Determine the (x, y) coordinate at the center of the cell enclosing the given text.  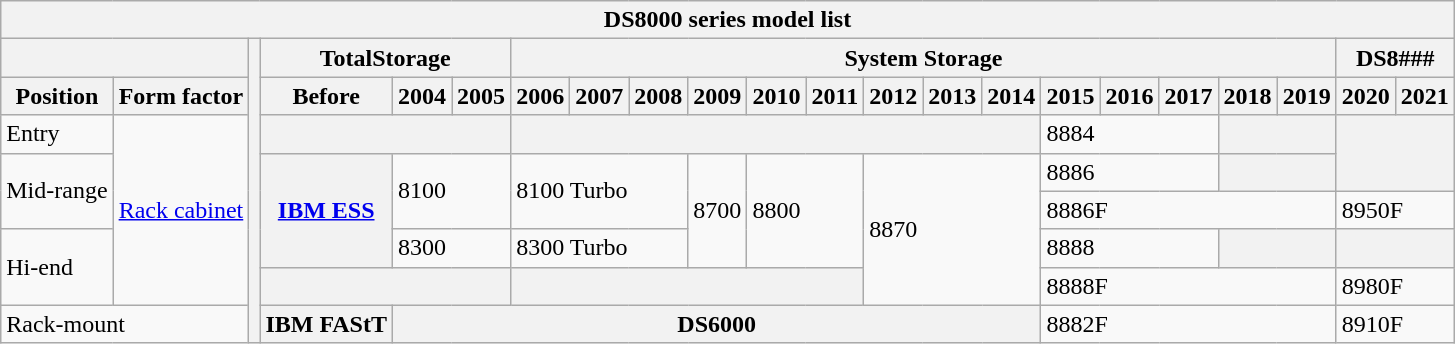
Form factor (181, 96)
8888F (1188, 286)
2009 (718, 96)
8100 (451, 191)
8884 (1130, 134)
2017 (1188, 96)
IBM ESS (326, 210)
IBM FAStT (326, 324)
8882F (1188, 324)
TotalStorage (386, 58)
2008 (658, 96)
2014 (1012, 96)
8886F (1188, 210)
2013 (952, 96)
8886 (1130, 172)
2006 (540, 96)
2012 (894, 96)
8888 (1130, 248)
8700 (718, 210)
2004 (422, 96)
DS6000 (716, 324)
Hi-end (57, 267)
2016 (1130, 96)
8910F (1395, 324)
8300 (451, 248)
2020 (1366, 96)
2019 (1306, 96)
2010 (776, 96)
Mid-range (57, 191)
8870 (952, 229)
2021 (1424, 96)
8100 Turbo (600, 191)
2007 (600, 96)
8980F (1395, 286)
DS8### (1395, 58)
Position (57, 96)
2005 (482, 96)
DS8000 series model list (728, 20)
Rack cabinet (181, 210)
2011 (835, 96)
2015 (1070, 96)
Before (326, 96)
Rack-mount (125, 324)
8300 Turbo (600, 248)
2018 (1248, 96)
8950F (1395, 210)
System Storage (924, 58)
8800 (806, 210)
Entry (57, 134)
